Provide the [x, y] coordinate of the cell's center where the given text is located.  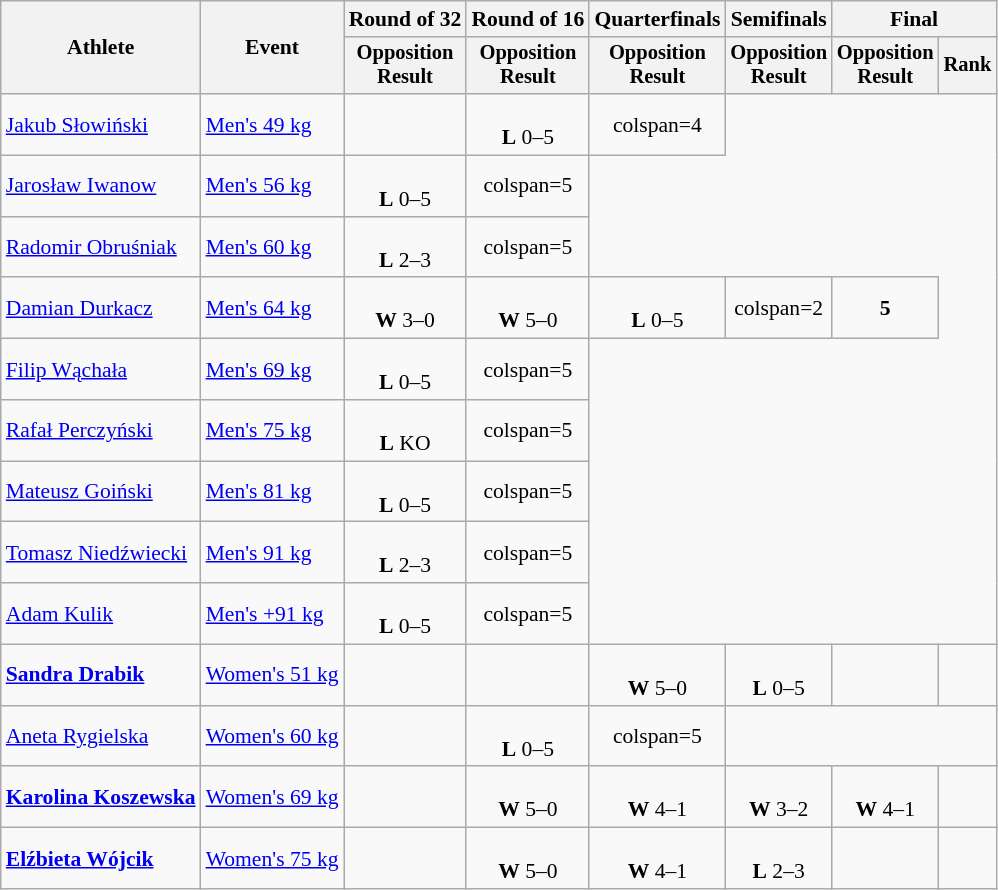
Women's 69 kg [272, 798]
Event [272, 48]
Elźbieta Wójcik [101, 858]
Women's 51 kg [272, 676]
5 [886, 308]
Mateusz Goiński [101, 492]
Aneta Rygielska [101, 736]
Athlete [101, 48]
Filip Wąchała [101, 370]
colspan=4 [657, 124]
Men's +91 kg [272, 614]
Men's 75 kg [272, 430]
L KO [406, 430]
Men's 69 kg [272, 370]
Damian Durkacz [101, 308]
Round of 16 [528, 19]
Radomir Obruśniak [101, 248]
Semifinals [778, 19]
Adam Kulik [101, 614]
W 3–0 [406, 308]
Jakub Słowiński [101, 124]
Quarterfinals [657, 19]
Rafał Perczyński [101, 430]
Men's 56 kg [272, 186]
Men's 49 kg [272, 124]
Men's 91 kg [272, 552]
W 3–2 [778, 798]
Men's 60 kg [272, 248]
Women's 75 kg [272, 858]
Final [914, 19]
Rank [968, 66]
Women's 60 kg [272, 736]
Men's 64 kg [272, 308]
Jarosław Iwanow [101, 186]
Karolina Koszewska [101, 798]
Sandra Drabik [101, 676]
Men's 81 kg [272, 492]
Round of 32 [406, 19]
colspan=2 [778, 308]
Tomasz Niedźwiecki [101, 552]
